Output the [X, Y] coordinate of the center of the cell containing the given text.  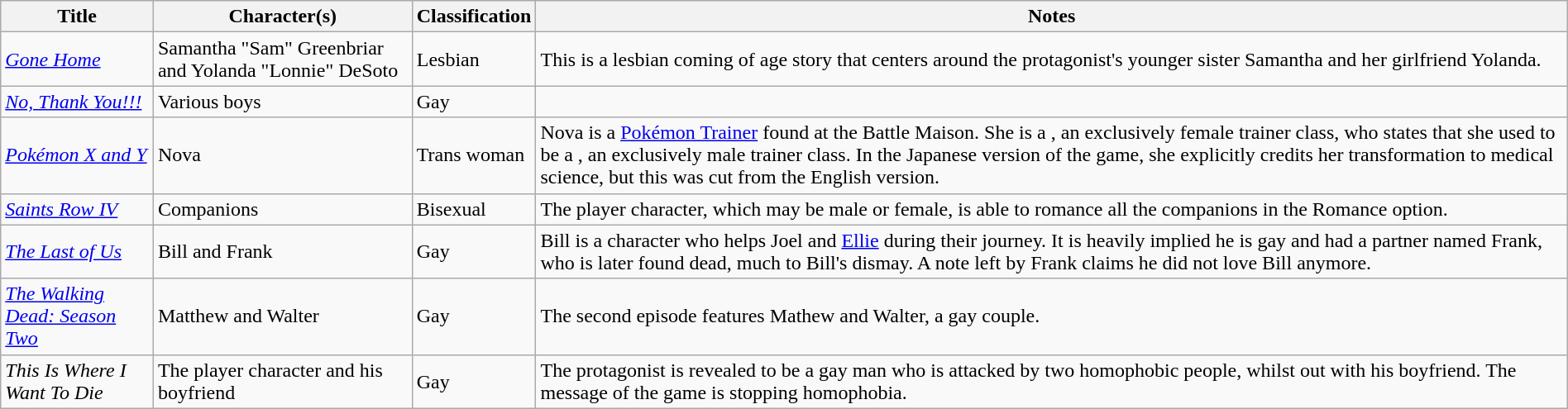
Nova [283, 155]
Trans woman [474, 155]
Classification [474, 17]
The player character, which may be male or female, is able to romance all the companions in the Romance option. [1052, 209]
Samantha "Sam" Greenbriar and Yolanda "Lonnie" DeSoto [283, 59]
Various boys [283, 102]
Character(s) [283, 17]
Bill and Frank [283, 251]
Matthew and Walter [283, 316]
Title [78, 17]
The Last of Us [78, 251]
Notes [1052, 17]
This is a lesbian coming of age story that centers around the protagonist's younger sister Samantha and her girlfriend Yolanda. [1052, 59]
Pokémon X and Y [78, 155]
Lesbian [474, 59]
Bisexual [474, 209]
The player character and his boyfriend [283, 382]
The Walking Dead: Season Two [78, 316]
This Is Where I Want To Die [78, 382]
Companions [283, 209]
Gone Home [78, 59]
No, Thank You!!! [78, 102]
The second episode features Mathew and Walter, a gay couple. [1052, 316]
Saints Row IV [78, 209]
